Find where the given text appears and provide that cell's center as [X, Y] coordinate. 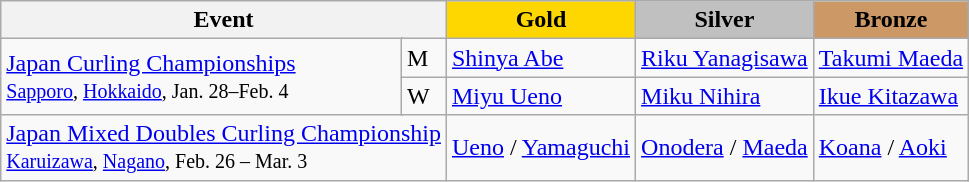
Koana / Aoki [890, 148]
Takumi Maeda [890, 58]
Event [224, 20]
Ueno / Yamaguchi [540, 148]
Riku Yanagisawa [725, 58]
Miku Nihira [725, 96]
Gold [540, 20]
Shinya Abe [540, 58]
Bronze [890, 20]
Miyu Ueno [540, 96]
Ikue Kitazawa [890, 96]
W [424, 96]
Japan Mixed Doubles Curling Championship Karuizawa, Nagano, Feb. 26 – Mar. 3 [224, 148]
Japan Curling Championships Sapporo, Hokkaido, Jan. 28–Feb. 4 [202, 77]
M [424, 58]
Onodera / Maeda [725, 148]
Silver [725, 20]
